Identify which cell holds the provided text, then report its (X, Y) central coordinate. 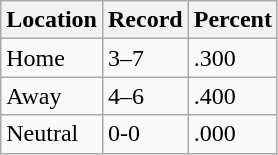
3–7 (145, 58)
Location (52, 20)
Away (52, 96)
Record (145, 20)
4–6 (145, 96)
Percent (232, 20)
0-0 (145, 134)
.000 (232, 134)
Home (52, 58)
Neutral (52, 134)
.300 (232, 58)
.400 (232, 96)
